Pinpoint the cell where the given text exists, returning its [x, y] midpoint coordinate. 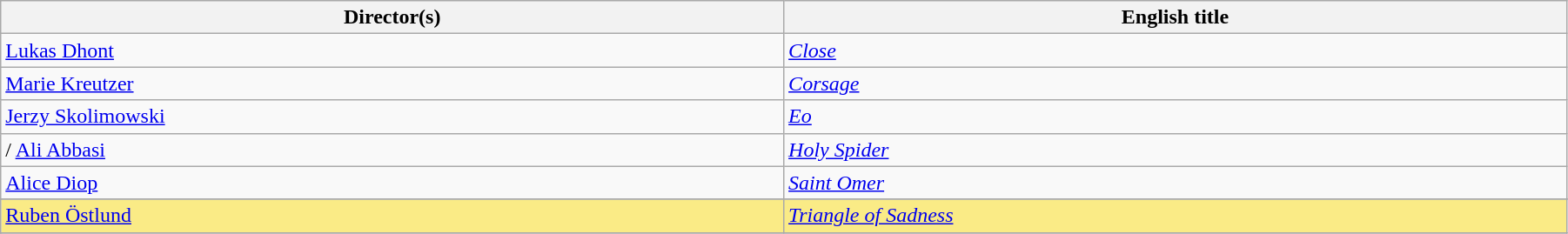
Ruben Östlund [392, 216]
Close [1176, 50]
/ Ali Abbasi [392, 150]
Director(s) [392, 17]
Lukas Dhont [392, 50]
Holy Spider [1176, 150]
English title [1176, 17]
Eo [1176, 117]
Corsage [1176, 84]
Alice Diop [392, 183]
Saint Omer [1176, 183]
Triangle of Sadness [1176, 216]
Jerzy Skolimowski [392, 117]
Marie Kreutzer [392, 84]
